Locate the cell with the specified text and output its (x, y) center coordinate. 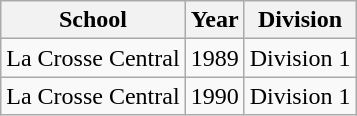
Division (300, 20)
1990 (214, 96)
1989 (214, 58)
School (93, 20)
Year (214, 20)
